Detect which cell encompasses the target text, then output its (X, Y) center coordinate. 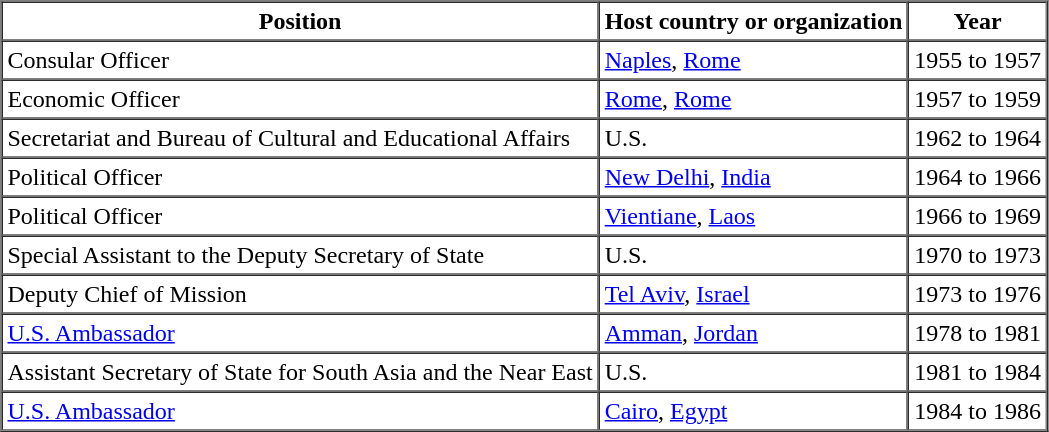
Assistant Secretary of State for South Asia and the Near East (300, 372)
1981 to 1984 (978, 372)
Deputy Chief of Mission (300, 294)
New Delhi, India (754, 178)
1978 to 1981 (978, 334)
Economic Officer (300, 100)
Cairo, Egypt (754, 412)
Special Assistant to the Deputy Secretary of State (300, 256)
Rome, Rome (754, 100)
Consular Officer (300, 60)
Amman, Jordan (754, 334)
1973 to 1976 (978, 294)
Naples, Rome (754, 60)
Position (300, 22)
1984 to 1986 (978, 412)
1966 to 1969 (978, 216)
Year (978, 22)
Host country or organization (754, 22)
1962 to 1964 (978, 138)
Vientiane, Laos (754, 216)
1957 to 1959 (978, 100)
1955 to 1957 (978, 60)
Secretariat and Bureau of Cultural and Educational Affairs (300, 138)
Tel Aviv, Israel (754, 294)
1964 to 1966 (978, 178)
1970 to 1973 (978, 256)
